Return [X, Y] of the center of cell containing provided text 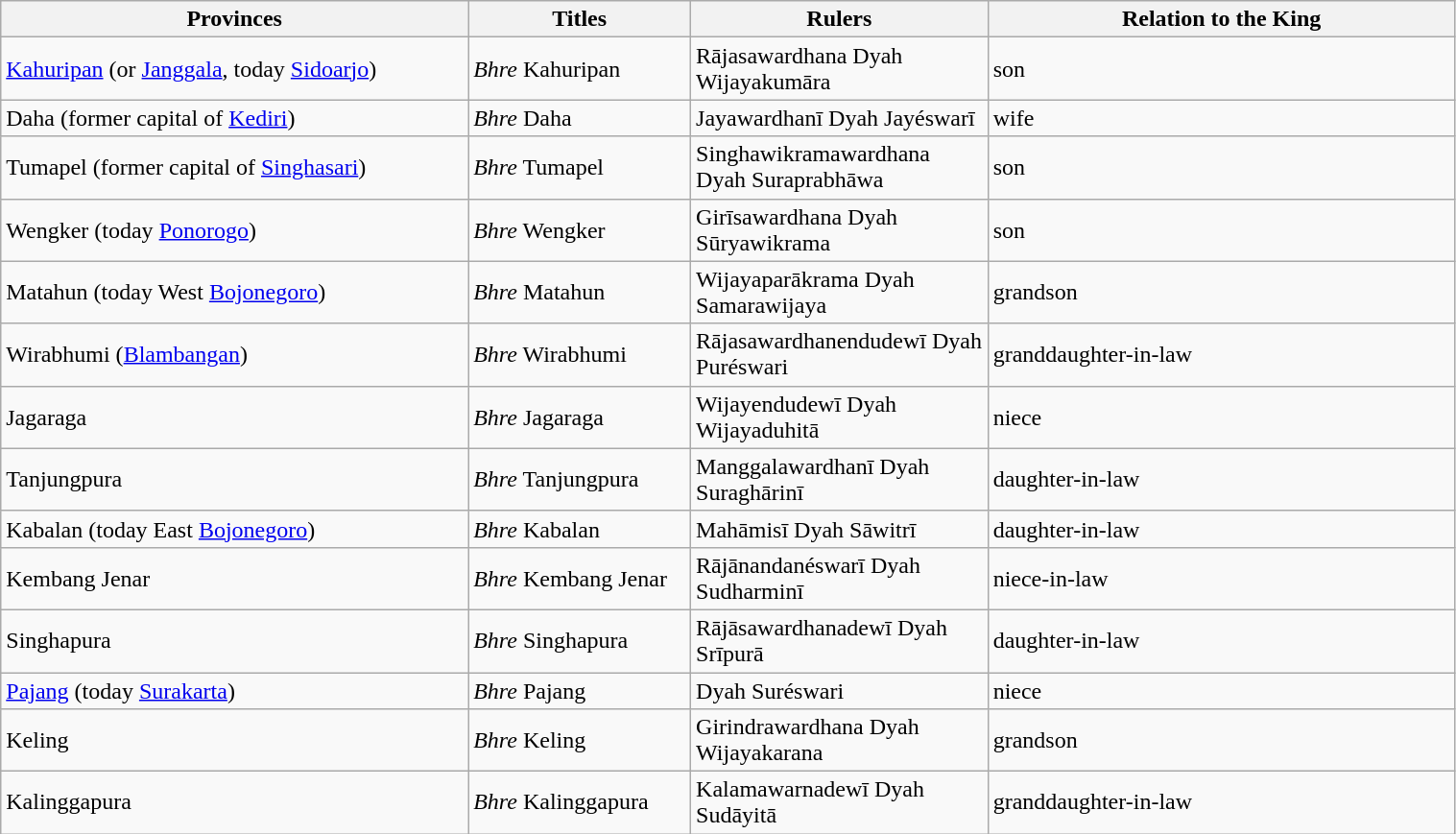
niece-in-law [1221, 578]
Mahāmisī Dyah Sāwitrī [840, 529]
Wengker (today Ponorogo) [234, 230]
Bhre Keling [580, 741]
Bhre Kembang Jenar [580, 578]
Relation to the King [1221, 19]
Kalamawarnadewī Dyah Sudāyitā [840, 802]
Kalinggapura [234, 802]
Bhre Tanjungpura [580, 480]
Tanjungpura [234, 480]
Provinces [234, 19]
Jayawardhanī Dyah Jayéswarī [840, 118]
Rulers [840, 19]
Bhre Kalinggapura [580, 802]
Bhre Wirabhumi [580, 355]
Kabalan (today East Bojonegoro) [234, 529]
Dyah Suréswari [840, 690]
Keling [234, 741]
Rājasawardhanendudewī Dyah Puréswari [840, 355]
wife [1221, 118]
Bhre Kahuripan [580, 69]
Rājānandanéswarī Dyah Sudharminī [840, 578]
Matahun (today West Bojonegoro) [234, 292]
Bhre Kabalan [580, 529]
Jagaraga [234, 417]
Rājāsawardhanadewī Dyah Srīpurā [840, 641]
Bhre Matahun [580, 292]
Bhre Singhapura [580, 641]
Rājasawardhana Dyah Wijayakumāra [840, 69]
Titles [580, 19]
Kahuripan (or Janggala, today Sidoarjo) [234, 69]
Bhre Pajang [580, 690]
Singhapura [234, 641]
Wijayaparākrama Dyah Samarawijaya [840, 292]
Bhre Daha [580, 118]
Kembang Jenar [234, 578]
Pajang (today Surakarta) [234, 690]
Daha (former capital of Kediri) [234, 118]
Girīsawardhana Dyah Sūryawikrama [840, 230]
Manggalawardhanī Dyah Suraghārinī [840, 480]
Tumapel (former capital of Singhasari) [234, 167]
Bhre Wengker [580, 230]
Bhre Jagaraga [580, 417]
Wirabhumi (Blambangan) [234, 355]
Wijayendudewī Dyah Wijayaduhitā [840, 417]
Bhre Tumapel [580, 167]
Singhawikramawardhana Dyah Suraprabhāwa [840, 167]
Girindrawardhana Dyah Wijayakarana [840, 741]
